Return the [X, Y] coordinate for the center point of the cell that contains the specified text.  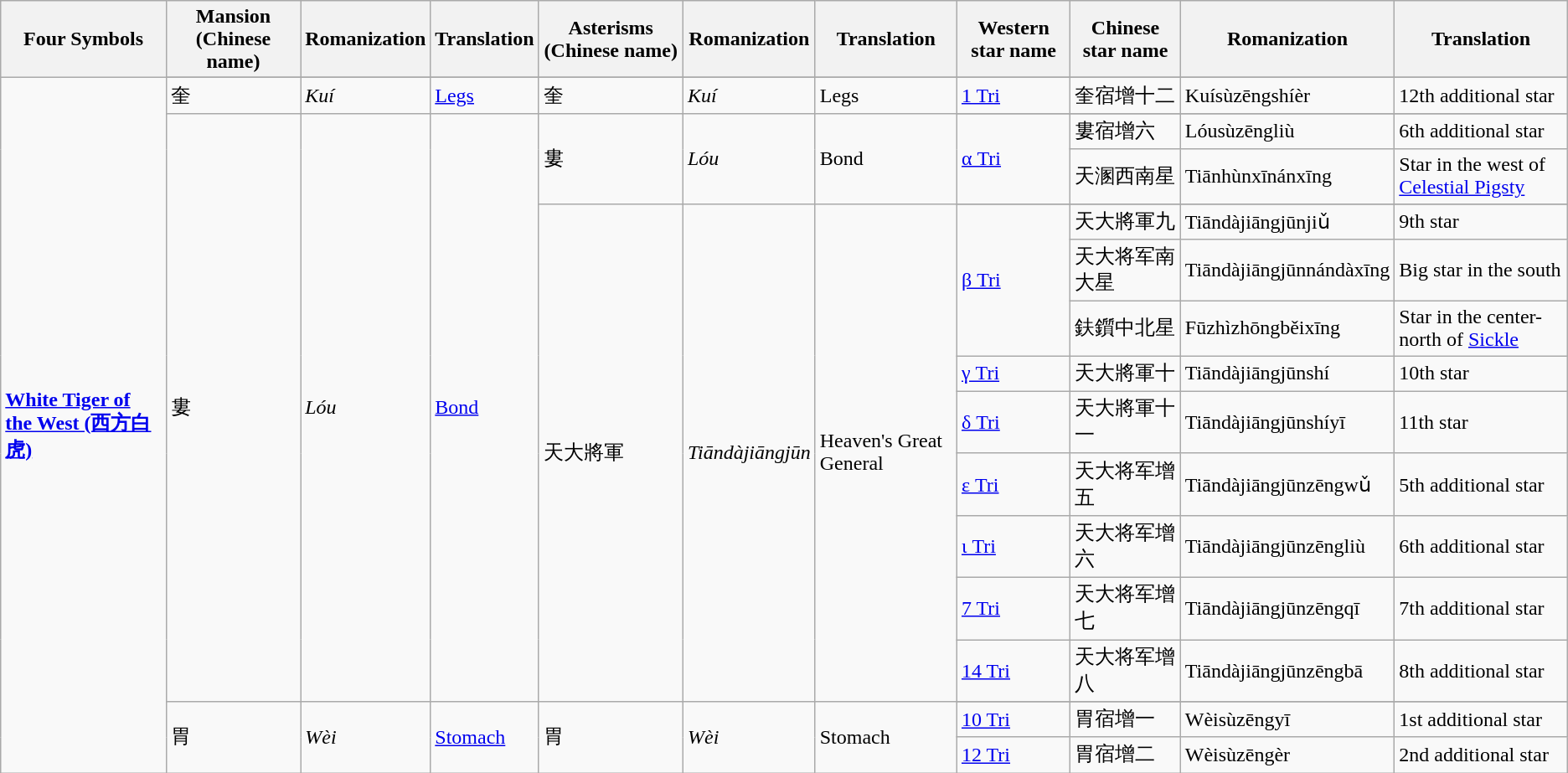
天大將軍十 [1126, 374]
Wèisùzēngyī [1287, 720]
奎宿增十二 [1126, 95]
天大将军南大星 [1126, 271]
Tiāndàjiāngjūnshí [1287, 374]
11th star [1481, 422]
天大将军增七 [1126, 608]
Asterisms (Chinese name) [611, 39]
Heaven's Great General [886, 452]
Western star name [1014, 39]
天溷西南星 [1126, 176]
2nd additional star [1481, 755]
Wèisùzēngèr [1287, 755]
Fūzhìzhōngběixīng [1287, 328]
Tiāndàjiāngjūnshíyī [1287, 422]
10th star [1481, 374]
Tiāndàjiāngjūnzēngliù [1287, 546]
β Tri [1014, 280]
Tiānhùnxīnánxīng [1287, 176]
Four Symbols [84, 39]
天大将军增八 [1126, 671]
12th additional star [1481, 95]
9th star [1481, 221]
Lóusùzēngliù [1287, 131]
ι Tri [1014, 546]
胃宿增二 [1126, 755]
Tiāndàjiāngjūnjiǔ [1287, 221]
天大將軍十一 [1126, 422]
Tiāndàjiāngjūnnándàxīng [1287, 271]
天大将军增五 [1126, 484]
Tiāndàjiāngjūn [749, 452]
α Tri [1014, 158]
天大將軍九 [1126, 221]
天大將軍 [611, 452]
γ Tri [1014, 374]
鈇鑕中北星 [1126, 328]
Kuísùzēngshíèr [1287, 95]
10 Tri [1014, 720]
婁宿增六 [1126, 131]
8th additional star [1481, 671]
12 Tri [1014, 755]
7 Tri [1014, 608]
Chinese star name [1126, 39]
5th additional star [1481, 484]
Star in the center-north of Sickle [1481, 328]
White Tiger of the West (西方白虎) [84, 425]
Star in the west of Celestial Pigsty [1481, 176]
δ Tri [1014, 422]
Mansion (Chinese name) [233, 39]
天大将军增六 [1126, 546]
14 Tri [1014, 671]
Tiāndàjiāngjūnzēngbā [1287, 671]
1 Tri [1014, 95]
1st additional star [1481, 720]
Tiāndàjiāngjūnzēngqī [1287, 608]
ε Tri [1014, 484]
胃宿增一 [1126, 720]
Big star in the south [1481, 271]
Tiāndàjiāngjūnzēngwǔ [1287, 484]
7th additional star [1481, 608]
